Search for the cell housing the specified text and yield its [x, y] center coordinate. 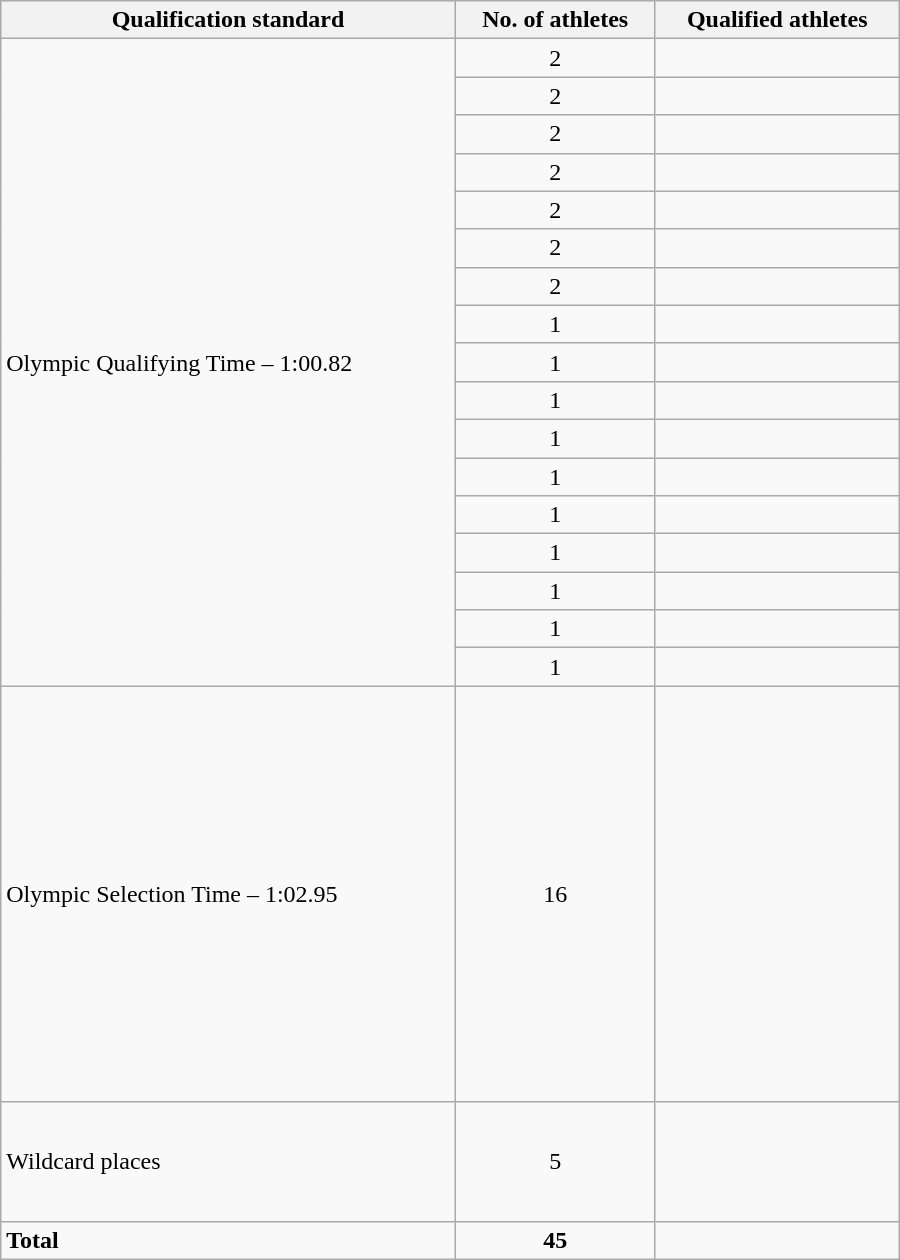
Qualified athletes [777, 20]
5 [555, 1162]
45 [555, 1240]
Qualification standard [228, 20]
Total [228, 1240]
16 [555, 894]
No. of athletes [555, 20]
Wildcard places [228, 1162]
Olympic Qualifying Time – 1:00.82 [228, 362]
Olympic Selection Time – 1:02.95 [228, 894]
